Determine the [X, Y] coordinate at the center of the cell enclosing the given text.  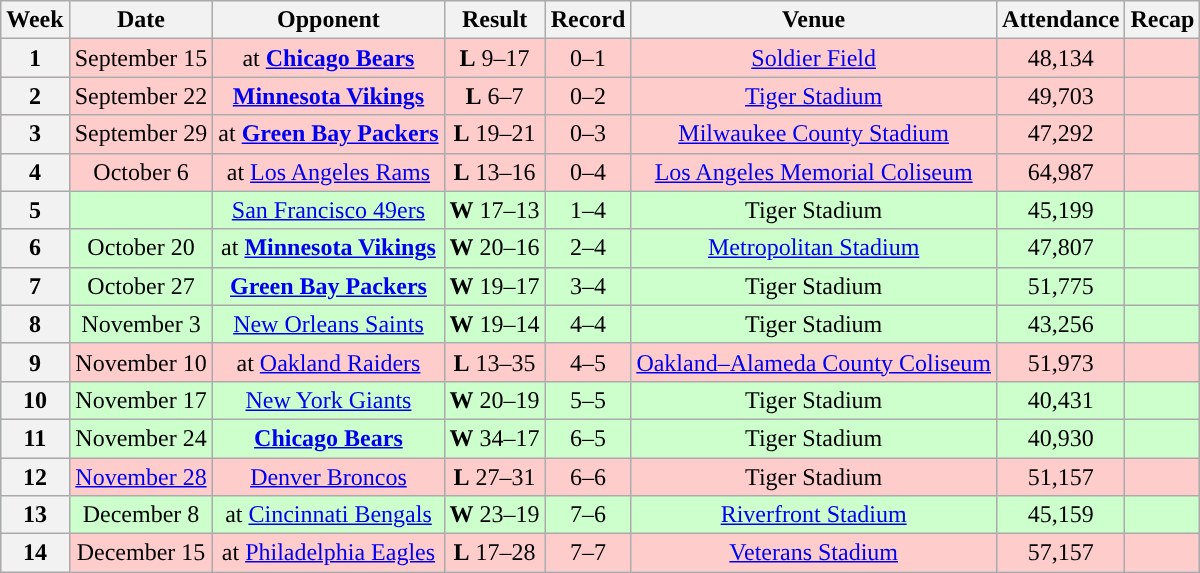
6–6 [588, 477]
14 [35, 553]
L 17–28 [494, 553]
Date [141, 20]
November 28 [141, 477]
51,775 [1061, 286]
49,703 [1061, 96]
Attendance [1061, 20]
6 [35, 248]
4–4 [588, 324]
Los Angeles Memorial Coliseum [814, 172]
November 24 [141, 438]
L 6–7 [494, 96]
64,987 [1061, 172]
4–5 [588, 362]
6–5 [588, 438]
New Orleans Saints [328, 324]
2–4 [588, 248]
W 17–13 [494, 210]
51,973 [1061, 362]
at Philadelphia Eagles [328, 553]
October 20 [141, 248]
2 [35, 96]
1 [35, 58]
Recap [1162, 20]
L 19–21 [494, 134]
0–3 [588, 134]
9 [35, 362]
Soldier Field [814, 58]
3 [35, 134]
Venue [814, 20]
December 8 [141, 515]
October 27 [141, 286]
W 23–19 [494, 515]
Oakland–Alameda County Coliseum [814, 362]
September 29 [141, 134]
September 15 [141, 58]
November 10 [141, 362]
Veterans Stadium [814, 553]
40,930 [1061, 438]
W 20–19 [494, 400]
Green Bay Packers [328, 286]
Record [588, 20]
New York Giants [328, 400]
Week [35, 20]
October 6 [141, 172]
11 [35, 438]
December 15 [141, 553]
September 22 [141, 96]
43,256 [1061, 324]
5–5 [588, 400]
4 [35, 172]
at Oakland Raiders [328, 362]
7 [35, 286]
40,431 [1061, 400]
Milwaukee County Stadium [814, 134]
at Green Bay Packers [328, 134]
10 [35, 400]
0–4 [588, 172]
L 13–16 [494, 172]
W 19–14 [494, 324]
7–7 [588, 553]
13 [35, 515]
Result [494, 20]
0–2 [588, 96]
8 [35, 324]
Minnesota Vikings [328, 96]
45,199 [1061, 210]
Riverfront Stadium [814, 515]
47,292 [1061, 134]
November 3 [141, 324]
Metropolitan Stadium [814, 248]
L 27–31 [494, 477]
L 9–17 [494, 58]
at Los Angeles Rams [328, 172]
1–4 [588, 210]
W 34–17 [494, 438]
November 17 [141, 400]
at Chicago Bears [328, 58]
48,134 [1061, 58]
0–1 [588, 58]
12 [35, 477]
47,807 [1061, 248]
5 [35, 210]
at Minnesota Vikings [328, 248]
7–6 [588, 515]
L 13–35 [494, 362]
W 19–17 [494, 286]
W 20–16 [494, 248]
3–4 [588, 286]
57,157 [1061, 553]
at Cincinnati Bengals [328, 515]
Opponent [328, 20]
45,159 [1061, 515]
Denver Broncos [328, 477]
Chicago Bears [328, 438]
51,157 [1061, 477]
San Francisco 49ers [328, 210]
